Return the (X, Y) coordinate for the center point of the cell that contains the specified text.  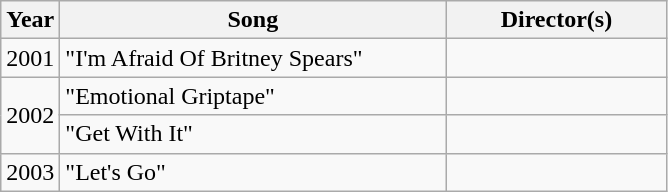
"Let's Go" (253, 172)
"Get With It" (253, 134)
2002 (30, 115)
2003 (30, 172)
Year (30, 20)
"Emotional Griptape" (253, 96)
Director(s) (556, 20)
"I'm Afraid Of Britney Spears" (253, 58)
2001 (30, 58)
Song (253, 20)
